Return the (X, Y) coordinate for the center point of the cell that contains the specified text.  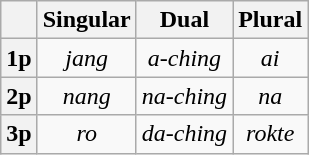
da-ching (184, 134)
Dual (184, 20)
ro (86, 134)
jang (86, 58)
Singular (86, 20)
na (270, 96)
na-ching (184, 96)
a-ching (184, 58)
rokte (270, 134)
1p (19, 58)
ai (270, 58)
nang (86, 96)
2p (19, 96)
Plural (270, 20)
3p (19, 134)
